Capture the cell that displays the provided text and extract its [X, Y] central coordinate. 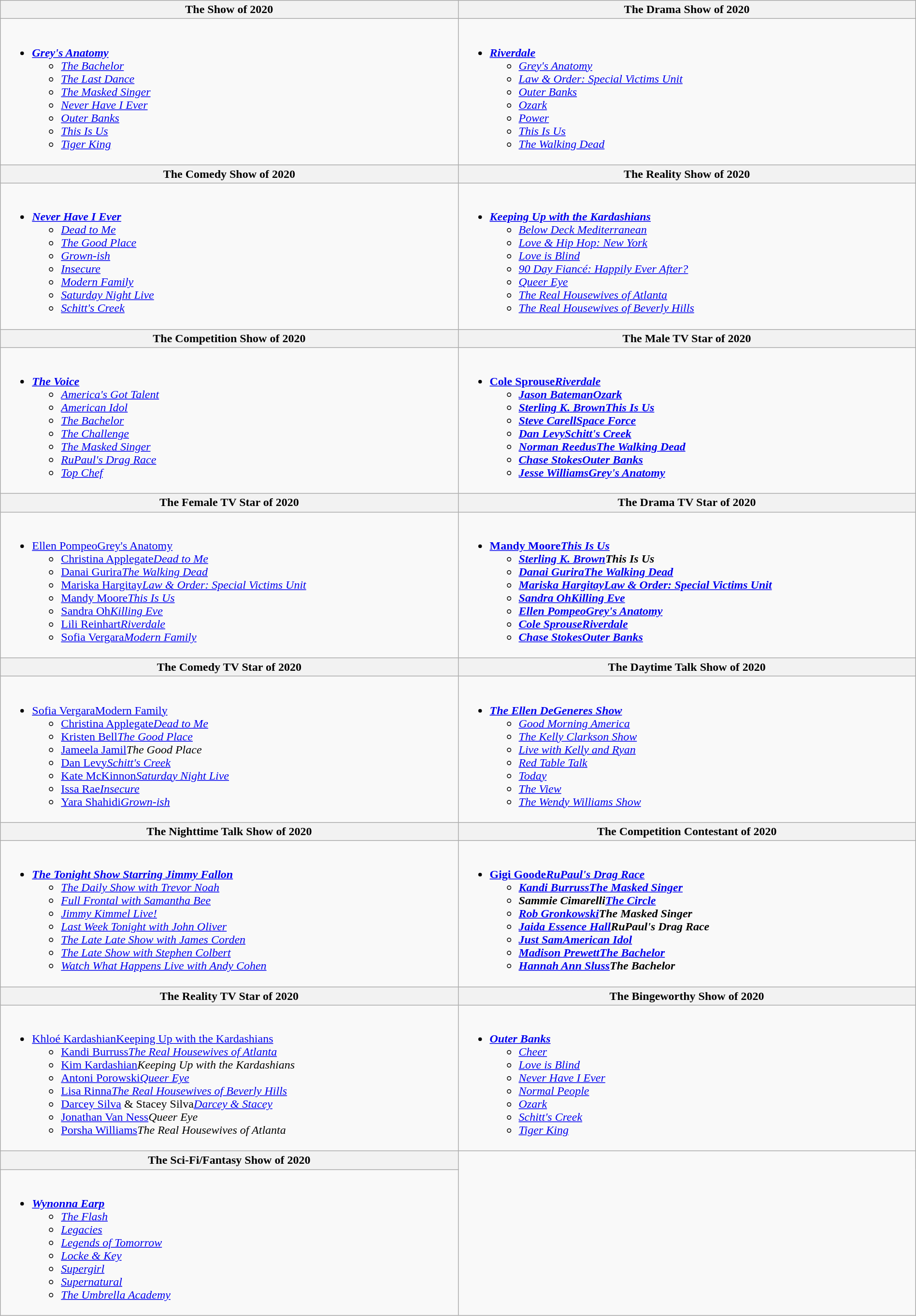
The Competition Contestant of 2020 [687, 831]
The Drama Show of 2020 [687, 10]
The Nighttime Talk Show of 2020 [229, 831]
The Reality TV Star of 2020 [229, 996]
Outer BanksCheerLove is BlindNever Have I EverNormal PeopleOzarkSchitt's CreekTiger King [687, 1078]
The Comedy Show of 2020 [229, 174]
The Male TV Star of 2020 [687, 338]
RiverdaleGrey's AnatomyLaw & Order: Special Victims UnitOuter BanksOzarkPowerThis Is UsThe Walking Dead [687, 92]
The Ellen DeGeneres ShowGood Morning AmericaThe Kelly Clarkson ShowLive with Kelly and RyanRed Table TalkTodayThe ViewThe Wendy Williams Show [687, 749]
Grey's AnatomyThe BachelorThe Last DanceThe Masked SingerNever Have I EverOuter BanksThis Is UsTiger King [229, 92]
The Daytime Talk Show of 2020 [687, 667]
The Bingeworthy Show of 2020 [687, 996]
The VoiceAmerica's Got TalentAmerican IdolThe BachelorThe ChallengeThe Masked SingerRuPaul's Drag RaceTop Chef [229, 420]
The Female TV Star of 2020 [229, 503]
The Competition Show of 2020 [229, 338]
Never Have I EverDead to MeThe Good PlaceGrown-ishInsecureModern FamilySaturday Night LiveSchitt's Creek [229, 256]
Wynonna EarpThe FlashLegaciesLegends of TomorrowLocke & KeySupergirlSupernaturalThe Umbrella Academy [229, 1243]
The Drama TV Star of 2020 [687, 503]
The Comedy TV Star of 2020 [229, 667]
The Sci-Fi/Fantasy Show of 2020 [229, 1160]
The Show of 2020 [229, 10]
The Reality Show of 2020 [687, 174]
